Determine the (x, y) coordinate at the center of the cell enclosing the given text.  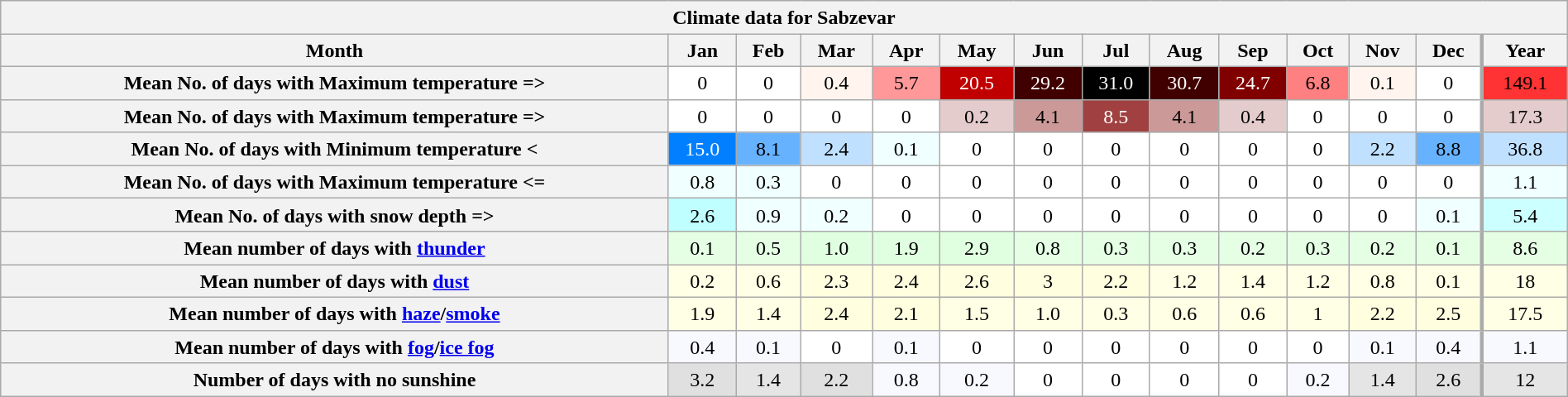
8.5 (1116, 116)
Mean number of days with dust (334, 281)
2.1 (906, 313)
12 (1525, 380)
Number of days with no sunshine (334, 380)
Month (334, 50)
Mean No. of days with Minimum temperature < (334, 149)
1.5 (977, 313)
Mean number of days with haze/smoke (334, 313)
8.1 (769, 149)
Jun (1048, 50)
24.7 (1253, 83)
2.3 (837, 281)
20.5 (977, 83)
Oct (1318, 50)
29.2 (1048, 83)
Mean No. of days with snow depth => (334, 215)
Climate data for Sabzevar (784, 17)
Year (1525, 50)
Jan (702, 50)
1 (1318, 313)
36.8 (1525, 149)
3 (1048, 281)
Aug (1184, 50)
Feb (769, 50)
3.2 (702, 380)
8.6 (1525, 248)
15.0 (702, 149)
Jul (1116, 50)
Nov (1383, 50)
0.9 (769, 215)
30.7 (1184, 83)
2.5 (1449, 313)
2.9 (977, 248)
Mean No. of days with Maximum temperature <= (334, 182)
Mean number of days with thunder (334, 248)
5.4 (1525, 215)
Mar (837, 50)
6.8 (1318, 83)
Apr (906, 50)
149.1 (1525, 83)
May (977, 50)
Sep (1253, 50)
0.5 (769, 248)
31.0 (1116, 83)
Mean number of days with fog/ice fog (334, 347)
18 (1525, 281)
8.8 (1449, 149)
Dec (1449, 50)
17.3 (1525, 116)
5.7 (906, 83)
17.5 (1525, 313)
